Identify which cell holds the provided text, then report its (X, Y) central coordinate. 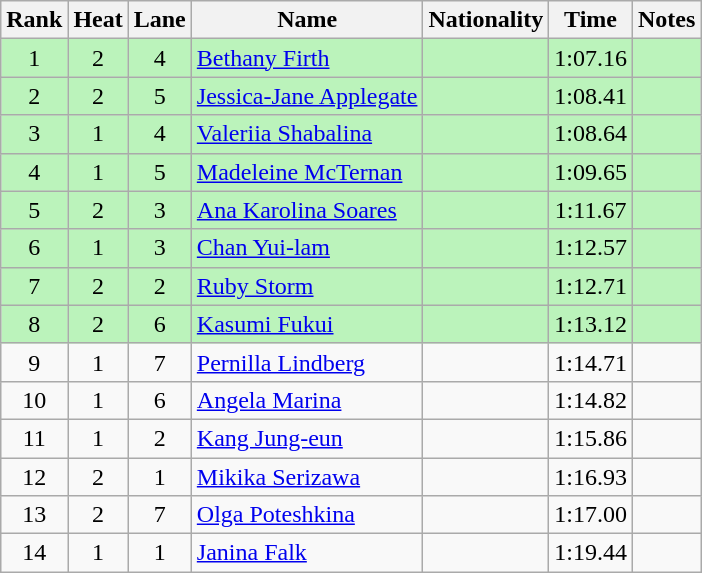
1:16.93 (591, 477)
1:08.41 (591, 96)
8 (34, 324)
Bethany Firth (307, 58)
Time (591, 20)
1:17.00 (591, 515)
Jessica-Jane Applegate (307, 96)
Pernilla Lindberg (307, 362)
11 (34, 438)
Valeriia Shabalina (307, 134)
1:14.82 (591, 400)
1:19.44 (591, 553)
Olga Poteshkina (307, 515)
Heat (98, 20)
Name (307, 20)
1:09.65 (591, 172)
1:11.67 (591, 210)
12 (34, 477)
Madeleine McTernan (307, 172)
Ana Karolina Soares (307, 210)
Rank (34, 20)
Lane (160, 20)
10 (34, 400)
Angela Marina (307, 400)
Mikika Serizawa (307, 477)
Ruby Storm (307, 286)
1:12.57 (591, 248)
14 (34, 553)
1:07.16 (591, 58)
9 (34, 362)
Kasumi Fukui (307, 324)
Chan Yui-lam (307, 248)
Janina Falk (307, 553)
Kang Jung-eun (307, 438)
1:13.12 (591, 324)
1:14.71 (591, 362)
1:12.71 (591, 286)
Nationality (486, 20)
1:08.64 (591, 134)
Notes (666, 20)
13 (34, 515)
1:15.86 (591, 438)
